Find where the given text appears and provide that cell's center as [X, Y] coordinate. 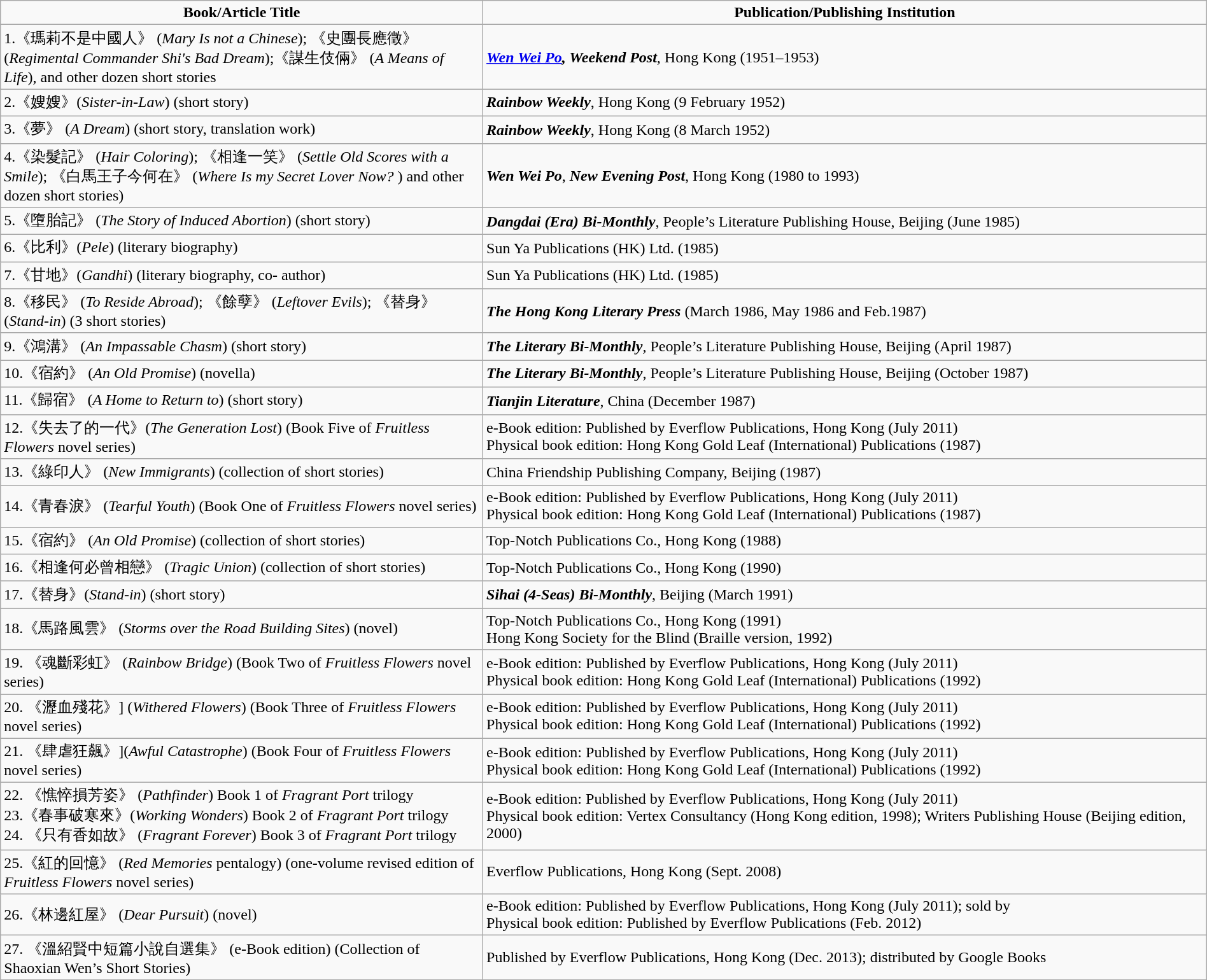
16.《相逢何必曾相戀》 (Tragic Union) (collection of short stories) [242, 568]
The Hong Kong Literary Press (March 1986, May 1986 and Feb.1987) [845, 311]
1.《瑪莉不是中國人》 (Mary Is not a Chinese); 《史團長應徵》 (Regimental Commander Shi's Bad Dream);《謀生伎倆》 (A Means of Life), and other dozen short stories [242, 57]
11.《歸宿》 (A Home to Return to) (short story) [242, 401]
Tianjin Literature, China (December 1987) [845, 401]
Book/Article Title [242, 13]
18.《馬路風雲》 (Storms over the Road Building Sites) (novel) [242, 629]
17.《替身》(Stand-in) (short story) [242, 594]
Wen Wei Po, New Evening Post, Hong Kong (1980 to 1993) [845, 176]
6.《比利》(Pele) (literary biography) [242, 248]
27. 《溫紹賢中短篇小說自選集》 (e-Book edition) (Collection of Shaoxian Wen’s Short Stories) [242, 958]
12.《失去了的一代》(The Generation Lost) (Book Five of Fruitless Flowers novel series) [242, 437]
Top-Notch Publications Co., Hong Kong (1988) [845, 541]
7.《甘地》(Gandhi) (literary biography, co- author) [242, 275]
9.《鴻溝》 (An Impassable Chasm) (short story) [242, 346]
14.《青春淚》 (Tearful Youth) (Book One of Fruitless Flowers novel series) [242, 507]
2.《嫂嫂》(Sister-in-Law) (short story) [242, 103]
Rainbow Weekly, Hong Kong (9 February 1952) [845, 103]
25.《紅的回憶》 (Red Memories pentalogy) (one-volume revised edition of Fruitless Flowers novel series) [242, 872]
19. 《魂斷彩虹》 (Rainbow Bridge) (Book Two of Fruitless Flowers novel series) [242, 672]
Top-Notch Publications Co., Hong Kong (1991) Hong Kong Society for the Blind (Braille version, 1992) [845, 629]
4.《染髮記》 (Hair Coloring); 《相逢一笑》 (Settle Old Scores with a Smile); 《白馬王子今何在》 (Where Is my Secret Lover Now? ) and other dozen short stories) [242, 176]
Top-Notch Publications Co., Hong Kong (1990) [845, 568]
Publication/Publishing Institution [845, 13]
Dangdai (Era) Bi-Monthly, People’s Literature Publishing House, Beijing (June 1985) [845, 221]
The Literary Bi-Monthly, People’s Literature Publishing House, Beijing (April 1987) [845, 346]
13.《綠印人》 (New Immigrants) (collection of short stories) [242, 472]
Sihai (4-Seas) Bi-Monthly, Beijing (March 1991) [845, 594]
The Literary Bi-Monthly, People’s Literature Publishing House, Beijing (October 1987) [845, 374]
Published by Everflow Publications, Hong Kong (Dec. 2013); distributed by Google Books [845, 958]
3.《夢》 (A Dream) (short story, translation work) [242, 130]
26.《林邊紅屋》 (Dear Pursuit) (novel) [242, 915]
21. 《肆虐狂飆》](Awful Catastrophe) (Book Four of Fruitless Flowers novel series) [242, 760]
Everflow Publications, Hong Kong (Sept. 2008) [845, 872]
5.《墮胎記》 (The Story of Induced Abortion) (short story) [242, 221]
Wen Wei Po, Weekend Post, Hong Kong (1951–1953) [845, 57]
20. 《瀝血殘花》] (Withered Flowers) (Book Three of Fruitless Flowers novel series) [242, 716]
Rainbow Weekly, Hong Kong (8 March 1952) [845, 130]
8.《移民》 (To Reside Abroad); 《餘孽》 (Leftover Evils); 《替身》(Stand-in) (3 short stories) [242, 311]
China Friendship Publishing Company, Beijing (1987) [845, 472]
10.《宿約》 (An Old Promise) (novella) [242, 374]
15.《宿約》 (An Old Promise) (collection of short stories) [242, 541]
